Locate the cell with the specified text and output its (x, y) center coordinate. 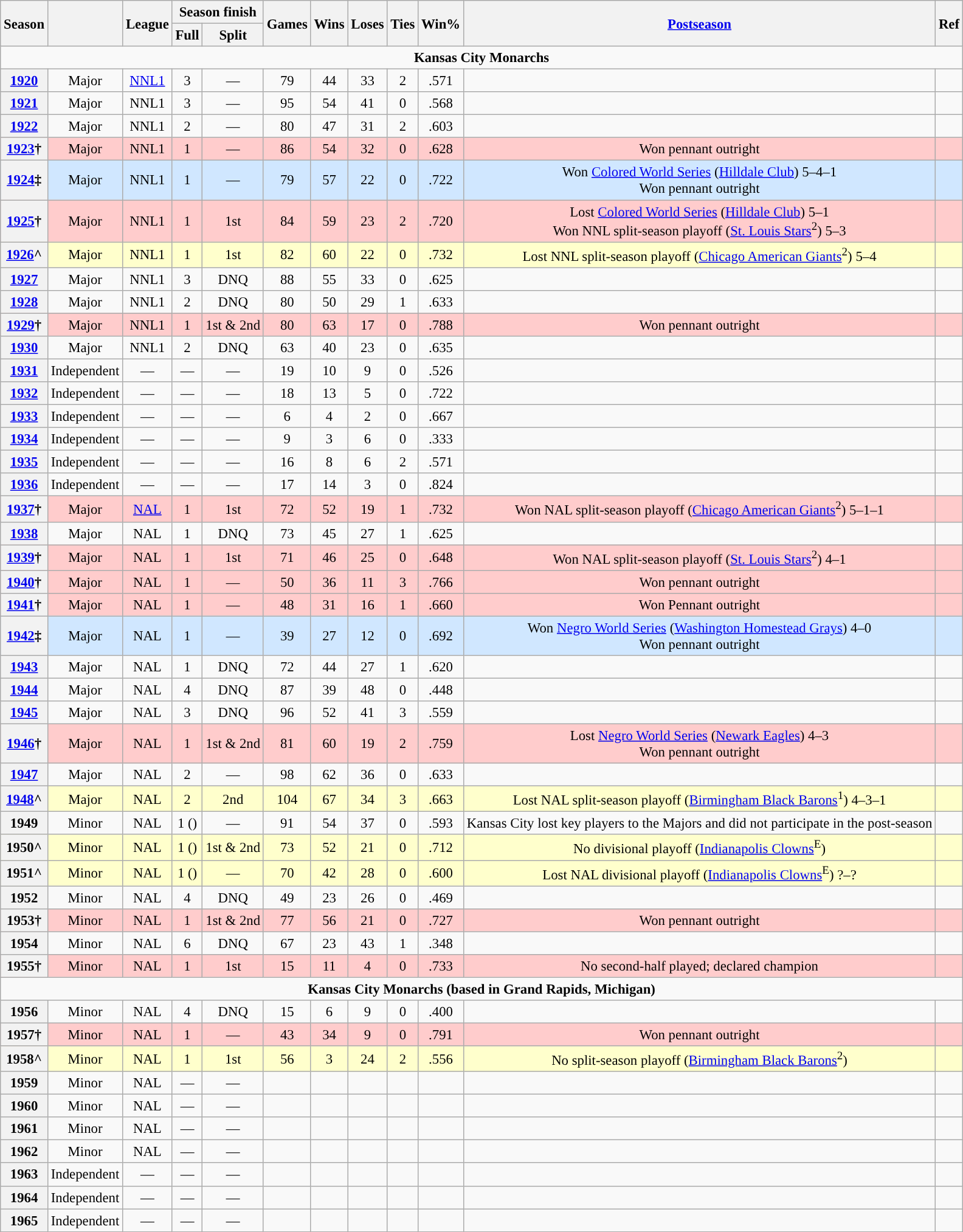
Lost Colored World Series (Hilldale Club) 5–1Won NNL split-season playoff (St. Louis Stars2) 5–3 (699, 221)
1925† (24, 221)
1934 (24, 439)
1957† (24, 1034)
.593 (441, 823)
1927 (24, 279)
1931 (24, 370)
1926^ (24, 255)
.788 (441, 325)
1958^ (24, 1059)
.448 (441, 690)
.766 (441, 582)
1920 (24, 81)
1940† (24, 582)
.791 (441, 1034)
59 (330, 221)
.628 (441, 149)
Lost NNL split-season playoff (Chicago American Giants2) 5–4 (699, 255)
Won Negro World Series (Washington Homestead Grays) 4–0Won pennant outright (699, 636)
.733 (441, 966)
Won NAL split-season playoff (St. Louis Stars2) 4–1 (699, 558)
1959 (24, 1083)
Won NAL split-season playoff (Chicago American Giants2) 5–1–1 (699, 509)
98 (287, 775)
Postseason (699, 23)
.712 (441, 847)
Full (187, 35)
No second-half played; declared champion (699, 966)
91 (287, 823)
86 (287, 149)
96 (287, 713)
57 (330, 180)
1933 (24, 417)
1939† (24, 558)
8 (330, 462)
.469 (441, 898)
1963 (24, 1175)
.400 (441, 1012)
.559 (441, 713)
.667 (441, 417)
Lost Negro World Series (Newark Eagles) 4–3Won pennant outright (699, 744)
No divisional playoff (Indianapolis ClownsE) (699, 847)
12 (367, 636)
2nd (233, 799)
1949 (24, 823)
1948^ (24, 799)
.660 (441, 605)
1946† (24, 744)
.663 (441, 799)
1945 (24, 713)
.568 (441, 103)
1942‡ (24, 636)
Ref (950, 23)
82 (287, 255)
1964 (24, 1197)
1952 (24, 898)
Games (287, 23)
95 (287, 103)
14 (330, 485)
No split-season playoff (Birmingham Black Barons2) (699, 1059)
26 (367, 898)
77 (287, 920)
62 (330, 775)
1943 (24, 667)
1936 (24, 485)
32 (367, 149)
League (147, 23)
1921 (24, 103)
Wins (330, 23)
25 (367, 558)
55 (330, 279)
24 (367, 1059)
42 (330, 873)
Split (233, 35)
.603 (441, 126)
Lost NAL divisional playoff (Indianapolis ClownsE) ?–? (699, 873)
.635 (441, 348)
.556 (441, 1059)
.648 (441, 558)
88 (287, 279)
.824 (441, 485)
.600 (441, 873)
1965 (24, 1220)
Kansas City Monarchs (based in Grand Rapids, Michigan) (481, 989)
.526 (441, 370)
1941† (24, 605)
71 (287, 558)
Season finish (218, 12)
1937† (24, 509)
10 (330, 370)
.720 (441, 221)
37 (367, 823)
Kansas City Monarchs (481, 58)
1962 (24, 1152)
1947 (24, 775)
.620 (441, 667)
104 (287, 799)
87 (287, 690)
1930 (24, 348)
45 (330, 533)
46 (330, 558)
Season (24, 23)
1938 (24, 533)
1951^ (24, 873)
Won Pennant outright (699, 605)
47 (330, 126)
29 (367, 302)
Kansas City lost key players to the Majors and did not participate in the post-season (699, 823)
1954 (24, 943)
Win% (441, 23)
Loses (367, 23)
.727 (441, 920)
1944 (24, 690)
1924‡ (24, 180)
1928 (24, 302)
13 (330, 393)
1929† (24, 325)
81 (287, 744)
1922 (24, 126)
.333 (441, 439)
1960 (24, 1106)
.759 (441, 744)
.348 (441, 943)
.692 (441, 636)
1961 (24, 1129)
Ties (402, 23)
Lost NAL split-season playoff (Birmingham Black Barons1) 4–3–1 (699, 799)
1955† (24, 966)
49 (287, 898)
84 (287, 221)
28 (367, 873)
1956 (24, 1012)
18 (287, 393)
1953† (24, 920)
70 (287, 873)
Won Colored World Series (Hilldale Club) 5–4–1Won pennant outright (699, 180)
40 (330, 348)
1923† (24, 149)
5 (367, 393)
1932 (24, 393)
1935 (24, 462)
1950^ (24, 847)
